Determine the [x, y] coordinate at the center of the cell enclosing the given text.  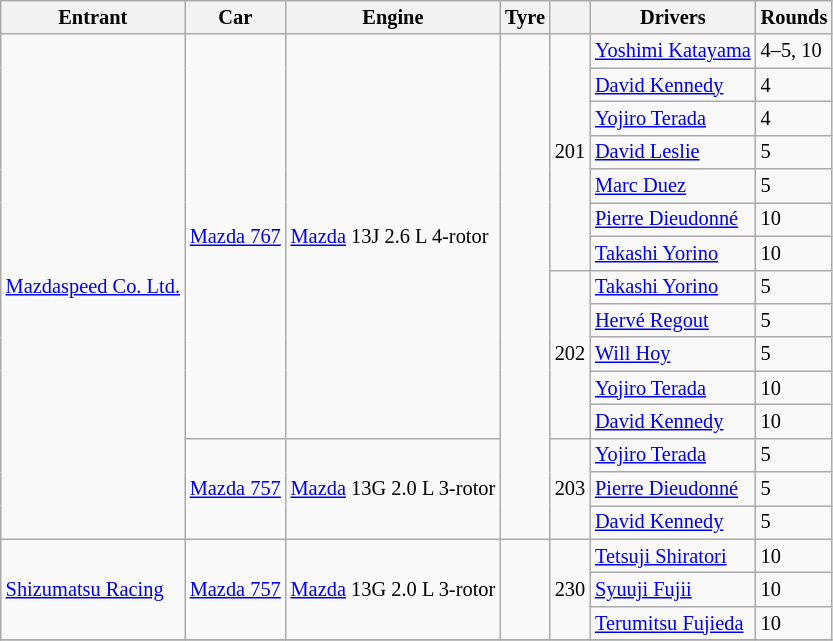
Car [236, 17]
Marc Duez [673, 186]
Shizumatsu Racing [93, 590]
202 [570, 354]
Rounds [794, 17]
Will Hoy [673, 354]
Terumitsu Fujieda [673, 623]
Entrant [93, 17]
203 [570, 488]
Mazda 13J 2.6 L 4-rotor [393, 236]
Mazda 767 [236, 236]
201 [570, 152]
Yoshimi Katayama [673, 51]
Tetsuji Shiratori [673, 556]
230 [570, 590]
Mazdaspeed Co. Ltd. [93, 286]
Drivers [673, 17]
Engine [393, 17]
Tyre [525, 17]
Syuuji Fujii [673, 589]
David Leslie [673, 152]
Hervé Regout [673, 320]
4–5, 10 [794, 51]
